Output the [x, y] coordinate of the center of the cell containing the given text.  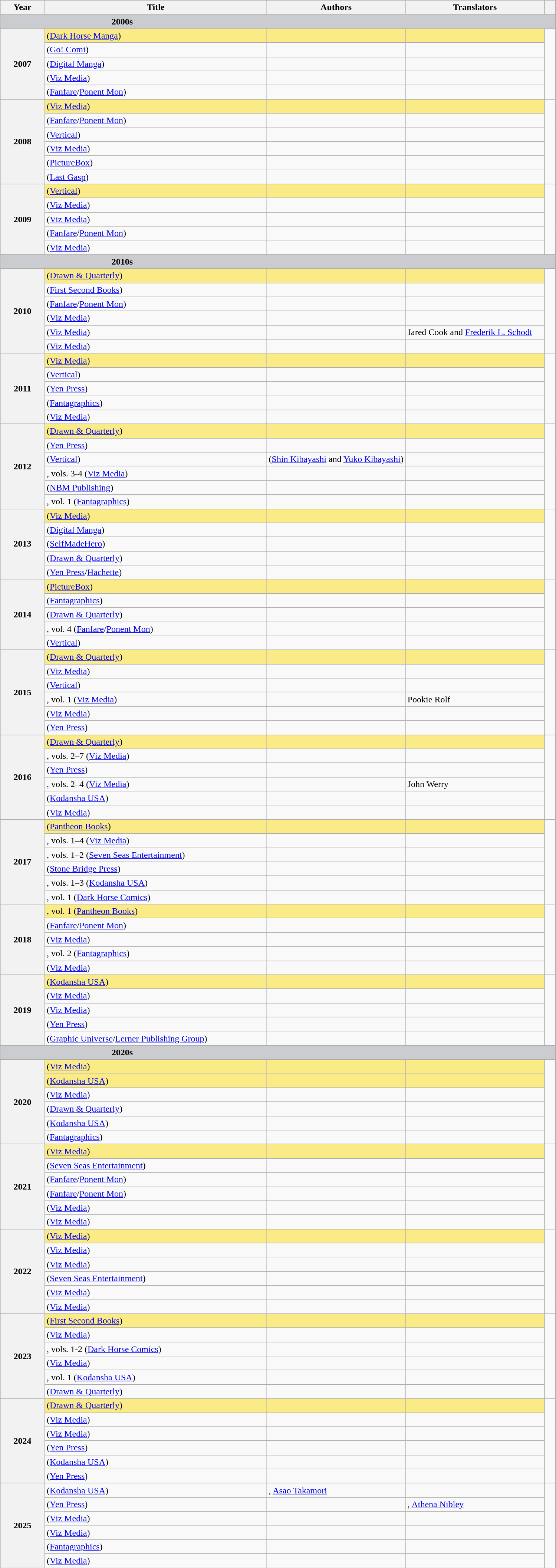
, vol. 1 (Dark Horse Comics) [156, 897]
2012 [23, 466]
, vols. 1–4 (Viz Media) [156, 840]
2010s [278, 262]
2018 [23, 939]
2022 [23, 1271]
John Werry [475, 784]
2016 [23, 777]
2000s [278, 22]
, vols. 2–7 (Viz Media) [156, 756]
(Yen Press/Hachette) [156, 572]
2010 [23, 311]
Translators [475, 7]
(Shin Kibayashi and Yuko Kibayashi) [336, 459]
, Athena Nibley [475, 1504]
2014 [23, 614]
, Asao Takamori [336, 1490]
, vol. 1 (Pantheon Books) [156, 911]
, vol. 1 (Kodansha USA) [156, 1377]
Authors [336, 7]
2025 [23, 1525]
(SelfMadeHero) [156, 544]
2011 [23, 388]
, vol. 4 (Fanfare/Ponent Mon) [156, 629]
2024 [23, 1441]
, vols. 1-2 (Dark Horse Comics) [156, 1349]
2007 [23, 64]
, vol. 1 (Viz Media) [156, 699]
, vols. 2–4 (Viz Media) [156, 784]
2019 [23, 1010]
(Stone Bridge Press) [156, 869]
(Pantheon Books) [156, 826]
, vol. 2 (Fantagraphics) [156, 954]
, vols. 3-4 (Viz Media) [156, 473]
, vols. 1–3 (Kodansha USA) [156, 883]
2017 [23, 862]
, vols. 1–2 (Seven Seas Entertainment) [156, 854]
(NBM Publishing) [156, 488]
2023 [23, 1356]
2015 [23, 692]
, vol. 1 (Fantagraphics) [156, 502]
(Go! Comi) [156, 50]
Pookie Rolf [475, 699]
2009 [23, 219]
(Graphic Universe/Lerner Publishing Group) [156, 1038]
2020 [23, 1102]
(Dark Horse Manga) [156, 36]
2020s [278, 1052]
2021 [23, 1187]
(Last Gasp) [156, 177]
Year [23, 7]
2013 [23, 544]
Jared Cook and Frederik L. Schodt [475, 332]
2008 [23, 141]
Title [156, 7]
